Pinpoint the cell where the given text exists, returning its [x, y] midpoint coordinate. 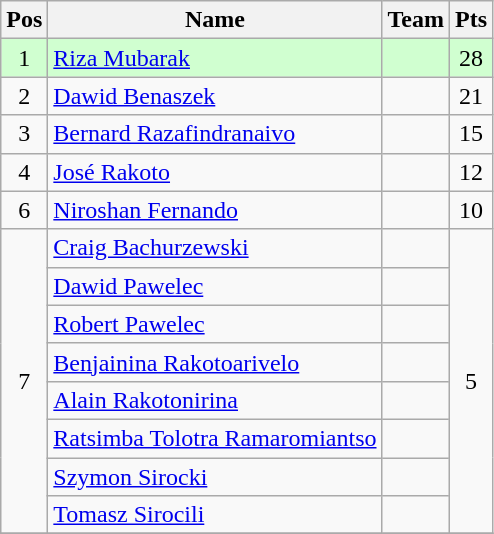
Tomasz Sirocili [215, 515]
Pos [24, 20]
4 [24, 172]
Dawid Benaszek [215, 96]
10 [472, 210]
Niroshan Fernando [215, 210]
1 [24, 58]
Robert Pawelec [215, 324]
Benjainina Rakotoarivelo [215, 362]
Team [416, 20]
7 [24, 381]
Bernard Razafindranaivo [215, 134]
3 [24, 134]
28 [472, 58]
Alain Rakotonirina [215, 400]
Pts [472, 20]
Szymon Sirocki [215, 477]
José Rakoto [215, 172]
Ratsimba Tolotra Ramaromiantso [215, 438]
Dawid Pawelec [215, 286]
15 [472, 134]
Name [215, 20]
5 [472, 381]
Riza Mubarak [215, 58]
6 [24, 210]
21 [472, 96]
Craig Bachurzewski [215, 248]
12 [472, 172]
2 [24, 96]
